Output the [X, Y] coordinate of the center of the cell containing the given text.  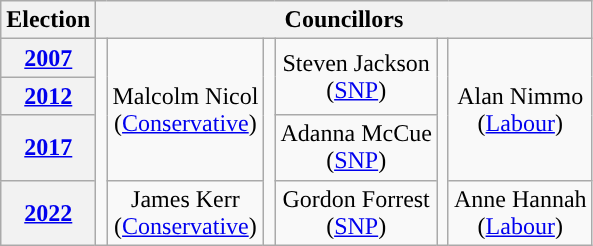
Steven Jackson(SNP) [356, 77]
Gordon Forrest(SNP) [356, 212]
Malcolm Nicol(Conservative) [186, 110]
Anne Hannah(Labour) [520, 212]
2012 [48, 96]
Councillors [344, 20]
James Kerr(Conservative) [186, 212]
Election [48, 20]
2022 [48, 212]
Adanna McCue(SNP) [356, 148]
2017 [48, 148]
Alan Nimmo(Labour) [520, 110]
2007 [48, 58]
